Return the [X, Y] coordinate for the center point of the cell that contains the specified text.  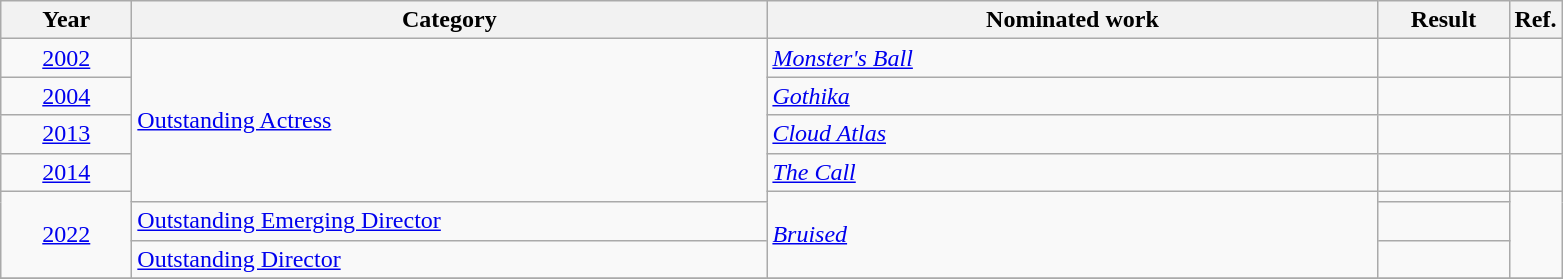
Year [66, 20]
Category [450, 20]
Nominated work [1072, 20]
The Call [1072, 172]
Gothika [1072, 96]
2004 [66, 96]
Result [1444, 20]
Outstanding Emerging Director [450, 221]
Cloud Atlas [1072, 134]
Ref. [1536, 20]
2002 [66, 58]
Outstanding Actress [450, 120]
2022 [66, 234]
2013 [66, 134]
Bruised [1072, 234]
2014 [66, 172]
Outstanding Director [450, 259]
Monster's Ball [1072, 58]
